From the cell containing the given text, extract its center point as [X, Y] coordinate. 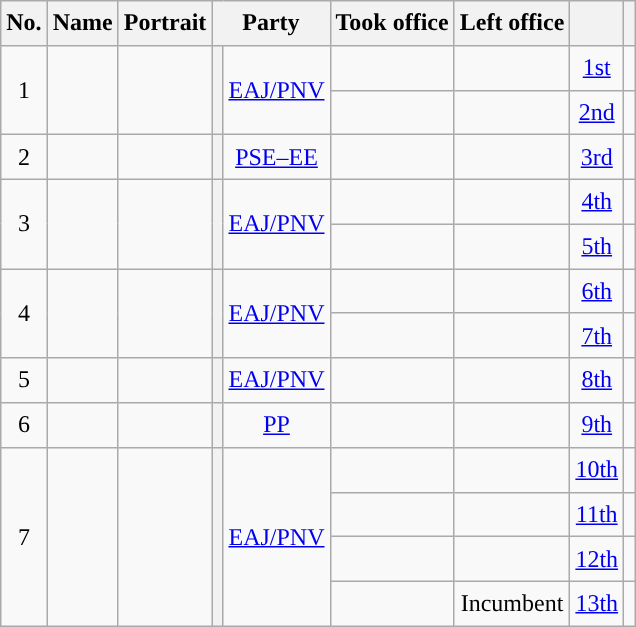
PSE–EE [276, 158]
Name [82, 24]
5 [24, 380]
9th [597, 426]
3 [24, 224]
Took office [392, 24]
13th [597, 604]
8th [597, 380]
12th [597, 560]
1st [597, 68]
5th [597, 246]
4th [597, 202]
7 [24, 536]
PP [276, 426]
2 [24, 158]
7th [597, 336]
1 [24, 90]
Party [271, 24]
11th [597, 514]
2nd [597, 112]
Left office [512, 24]
Incumbent [512, 604]
6th [597, 292]
6 [24, 426]
10th [597, 470]
Portrait [165, 24]
No. [24, 24]
3rd [597, 158]
4 [24, 314]
